Capture the cell that displays the provided text and extract its [X, Y] central coordinate. 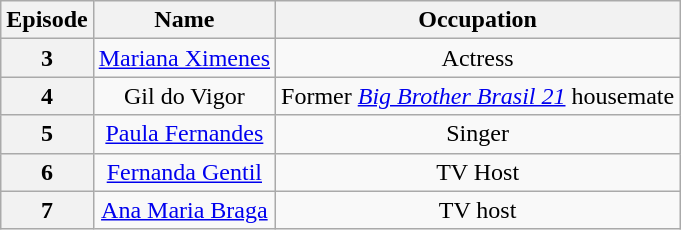
TV Host [478, 172]
Fernanda Gentil [184, 172]
Paula Fernandes [184, 134]
Former Big Brother Brasil 21 housemate [478, 96]
TV host [478, 210]
3 [47, 58]
Episode [47, 20]
4 [47, 96]
Singer [478, 134]
Actress [478, 58]
Name [184, 20]
7 [47, 210]
Ana Maria Braga [184, 210]
Mariana Ximenes [184, 58]
5 [47, 134]
Occupation [478, 20]
Gil do Vigor [184, 96]
6 [47, 172]
